Return the (x, y) coordinate for the center point of the cell that contains the specified text.  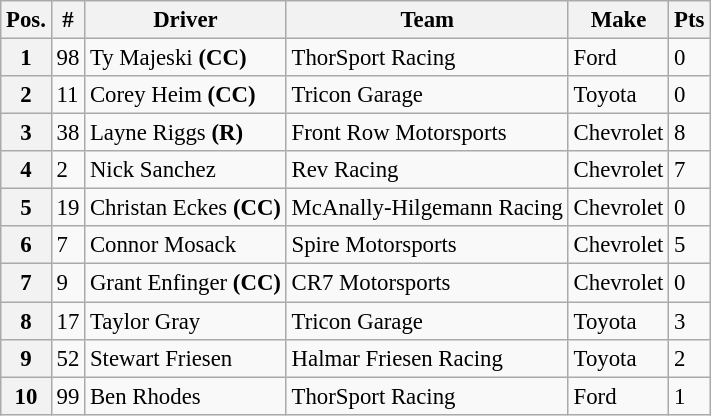
McAnally-Hilgemann Racing (427, 208)
CR7 Motorsports (427, 283)
Make (618, 20)
4 (26, 170)
10 (26, 396)
6 (26, 245)
# (68, 20)
98 (68, 58)
Christan Eckes (CC) (186, 208)
Pos. (26, 20)
52 (68, 358)
Ben Rhodes (186, 396)
Halmar Friesen Racing (427, 358)
Connor Mosack (186, 245)
Taylor Gray (186, 321)
Spire Motorsports (427, 245)
Layne Riggs (R) (186, 133)
Grant Enfinger (CC) (186, 283)
19 (68, 208)
Pts (690, 20)
Stewart Friesen (186, 358)
Driver (186, 20)
Ty Majeski (CC) (186, 58)
Rev Racing (427, 170)
Team (427, 20)
17 (68, 321)
Corey Heim (CC) (186, 95)
Nick Sanchez (186, 170)
99 (68, 396)
38 (68, 133)
11 (68, 95)
Front Row Motorsports (427, 133)
